For the text-containing cell, return its midpoint in [x, y] coordinate format. 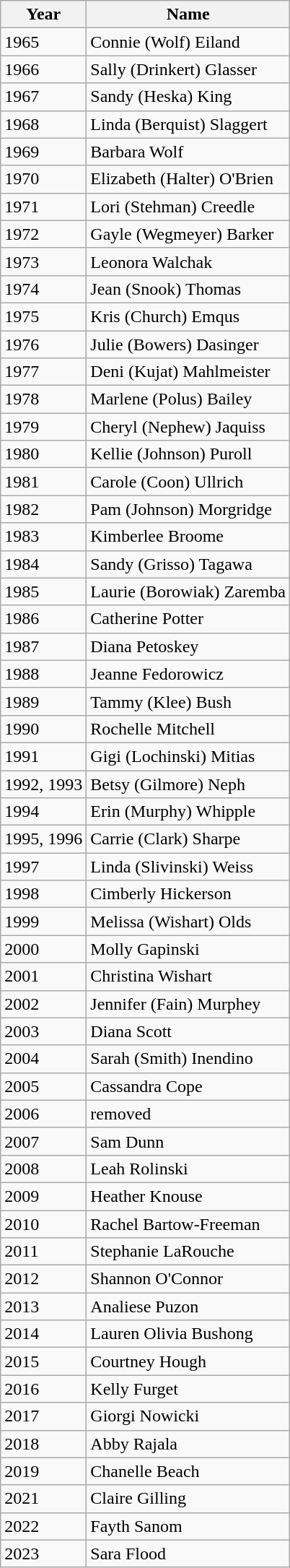
1982 [43, 509]
Giorgi Nowicki [188, 1416]
2015 [43, 1361]
Rochelle Mitchell [188, 729]
Leonora Walchak [188, 261]
Heather Knouse [188, 1196]
Connie (Wolf) Eiland [188, 42]
1970 [43, 179]
Julie (Bowers) Dasinger [188, 345]
2010 [43, 1224]
Courtney Hough [188, 1361]
Barbara Wolf [188, 152]
Kris (Church) Emqus [188, 316]
Gigi (Lochinski) Mitias [188, 756]
Leah Rolinski [188, 1169]
1989 [43, 701]
Jeanne Fedorowicz [188, 674]
Stephanie LaRouche [188, 1252]
Abby Rajala [188, 1444]
Diana Scott [188, 1031]
1990 [43, 729]
Sally (Drinkert) Glasser [188, 69]
2014 [43, 1334]
2019 [43, 1471]
Molly Gapinski [188, 949]
1976 [43, 345]
Kelly Furget [188, 1389]
Sarah (Smith) Inendino [188, 1059]
Tammy (Klee) Bush [188, 701]
Melissa (Wishart) Olds [188, 922]
removed [188, 1114]
1983 [43, 537]
2023 [43, 1554]
1973 [43, 261]
Cassandra Cope [188, 1086]
Jennifer (Fain) Murphey [188, 1004]
Laurie (Borowiak) Zaremba [188, 592]
1969 [43, 152]
Christina Wishart [188, 976]
Catherine Potter [188, 619]
1979 [43, 427]
1967 [43, 97]
Lori (Stehman) Creedle [188, 207]
1986 [43, 619]
2013 [43, 1307]
Claire Gilling [188, 1499]
2011 [43, 1252]
2021 [43, 1499]
2005 [43, 1086]
1975 [43, 316]
1965 [43, 42]
Linda (Berquist) Slaggert [188, 124]
Fayth Sanom [188, 1526]
Linda (Slivinski) Weiss [188, 867]
Shannon O'Connor [188, 1279]
Rachel Bartow-Freeman [188, 1224]
2018 [43, 1444]
Jean (Snook) Thomas [188, 289]
2002 [43, 1004]
1987 [43, 646]
1994 [43, 812]
Analiese Puzon [188, 1307]
Diana Petoskey [188, 646]
Marlene (Polus) Bailey [188, 399]
Carole (Coon) Ullrich [188, 482]
2009 [43, 1196]
Kimberlee Broome [188, 537]
Lauren Olivia Bushong [188, 1334]
Chanelle Beach [188, 1471]
2016 [43, 1389]
1981 [43, 482]
1991 [43, 756]
1988 [43, 674]
Sandy (Heska) King [188, 97]
Kellie (Johnson) Puroll [188, 454]
1995, 1996 [43, 839]
1980 [43, 454]
1968 [43, 124]
1966 [43, 69]
2008 [43, 1169]
2003 [43, 1031]
Name [188, 14]
1997 [43, 867]
1978 [43, 399]
Erin (Murphy) Whipple [188, 812]
2017 [43, 1416]
1977 [43, 372]
2000 [43, 949]
1984 [43, 564]
2007 [43, 1141]
1992, 1993 [43, 784]
2012 [43, 1279]
Sandy (Grisso) Tagawa [188, 564]
Gayle (Wegmeyer) Barker [188, 234]
Pam (Johnson) Morgridge [188, 509]
Sam Dunn [188, 1141]
Betsy (Gilmore) Neph [188, 784]
2006 [43, 1114]
Sara Flood [188, 1554]
1998 [43, 894]
Cheryl (Nephew) Jaquiss [188, 427]
Year [43, 14]
Elizabeth (Halter) O'Brien [188, 179]
1985 [43, 592]
Carrie (Clark) Sharpe [188, 839]
1999 [43, 922]
1971 [43, 207]
Cimberly Hickerson [188, 894]
1972 [43, 234]
Deni (Kujat) Mahlmeister [188, 372]
1974 [43, 289]
2022 [43, 1526]
2001 [43, 976]
2004 [43, 1059]
